From the cell containing the given text, extract its center point as [x, y] coordinate. 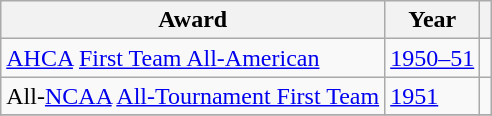
Year [432, 20]
AHCA First Team All-American [193, 58]
Award [193, 20]
1950–51 [432, 58]
All-NCAA All-Tournament First Team [193, 96]
1951 [432, 96]
